Provide the (x, y) coordinate of the cell's center where the given text is located.  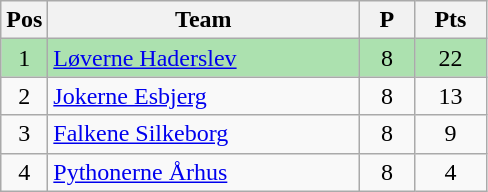
1 (24, 58)
Løverne Haderslev (204, 58)
9 (450, 134)
Jokerne Esbjerg (204, 96)
Team (204, 20)
3 (24, 134)
13 (450, 96)
22 (450, 58)
Pts (450, 20)
Pythonerne Århus (204, 172)
2 (24, 96)
Falkene Silkeborg (204, 134)
Pos (24, 20)
P (387, 20)
